Provide the (X, Y) coordinate of the cell's center where the given text is located.  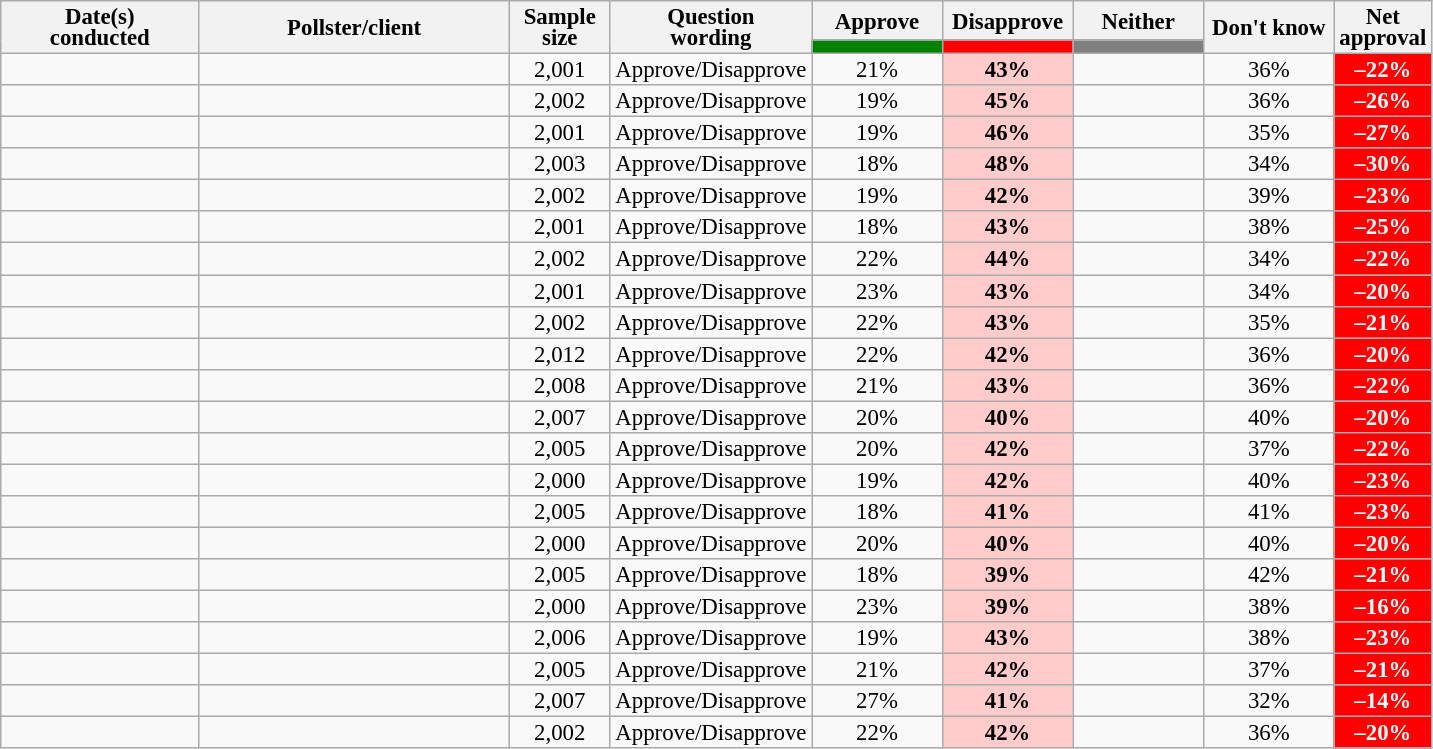
Approve (878, 20)
2,012 (560, 354)
27% (878, 701)
Pollster/client (354, 28)
Date(s)conducted (100, 28)
2,008 (560, 385)
Net approval (1383, 28)
Questionwording (711, 28)
–25% (1383, 228)
44% (1008, 259)
–16% (1383, 607)
–30% (1383, 164)
Sample size (560, 28)
Don't know (1268, 28)
Neither (1138, 20)
Disapprove (1008, 20)
–27% (1383, 133)
–14% (1383, 701)
–26% (1383, 101)
48% (1008, 164)
32% (1268, 701)
2,006 (560, 638)
45% (1008, 101)
46% (1008, 133)
2,003 (560, 164)
